Capture the cell that displays the provided text and extract its [X, Y] central coordinate. 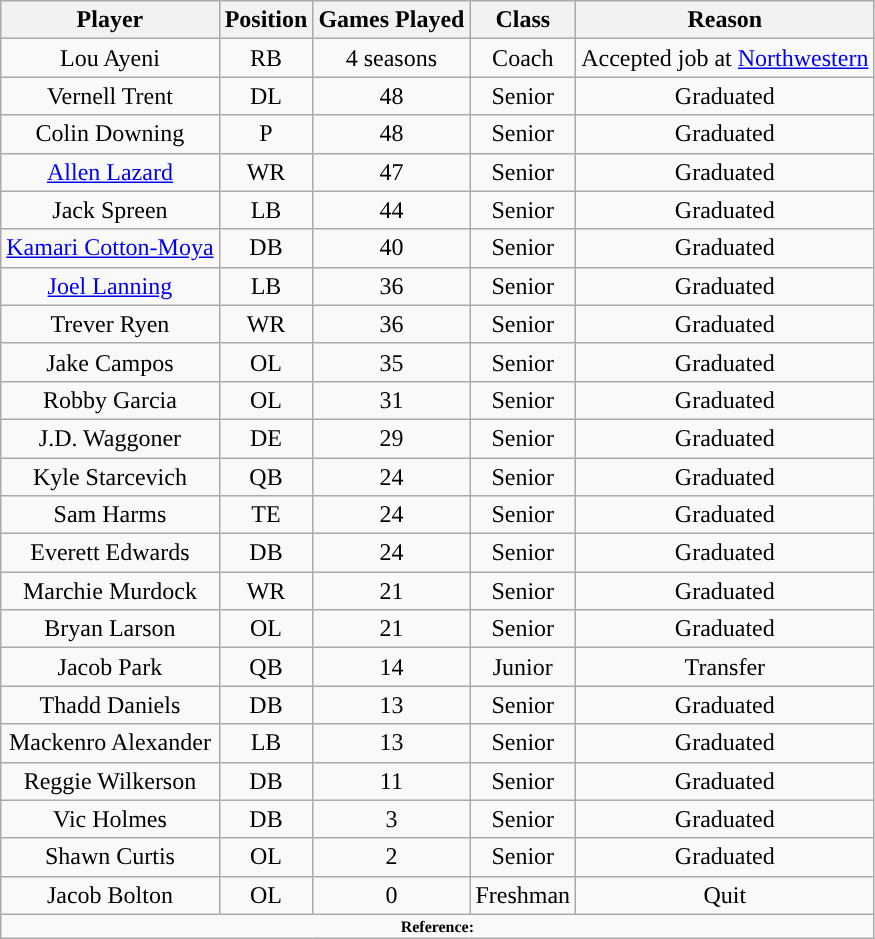
Lou Ayeni [110, 58]
TE [266, 515]
Bryan Larson [110, 629]
Coach [523, 58]
Everett Edwards [110, 553]
Jacob Park [110, 667]
11 [392, 781]
0 [392, 895]
2 [392, 857]
Jack Spreen [110, 210]
Mackenro Alexander [110, 743]
Reason [725, 20]
Class [523, 20]
3 [392, 819]
Accepted job at Northwestern [725, 58]
Joel Lanning [110, 286]
Player [110, 20]
Games Played [392, 20]
Robby Garcia [110, 400]
35 [392, 362]
Quit [725, 895]
Shawn Curtis [110, 857]
Sam Harms [110, 515]
DL [266, 96]
Reference: [438, 926]
DE [266, 438]
31 [392, 400]
29 [392, 438]
Vernell Trent [110, 96]
Transfer [725, 667]
J.D. Waggoner [110, 438]
Position [266, 20]
Jake Campos [110, 362]
Colin Downing [110, 134]
14 [392, 667]
40 [392, 248]
Jacob Bolton [110, 895]
Trever Ryen [110, 324]
Allen Lazard [110, 172]
Freshman [523, 895]
47 [392, 172]
4 seasons [392, 58]
Thadd Daniels [110, 705]
Junior [523, 667]
44 [392, 210]
RB [266, 58]
Kamari Cotton-Moya [110, 248]
Vic Holmes [110, 819]
P [266, 134]
Kyle Starcevich [110, 477]
Marchie Murdock [110, 591]
Reggie Wilkerson [110, 781]
